Extract the (X, Y) coordinate from the center of the cell holding the provided text.  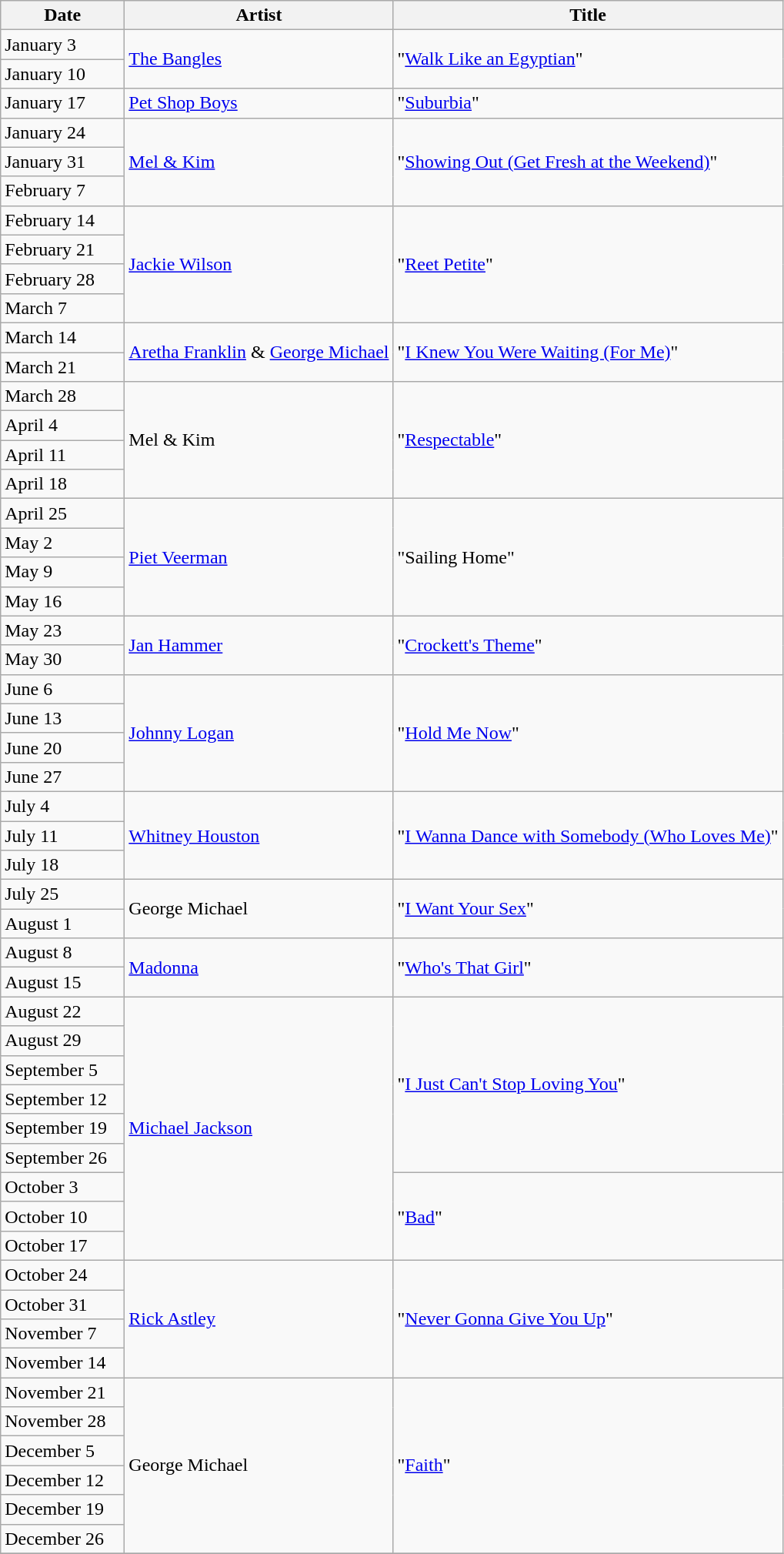
Michael Jackson (259, 1128)
Johnny Logan (259, 733)
September 12 (63, 1099)
November 21 (63, 1392)
July 4 (63, 806)
Title (588, 15)
August 1 (63, 924)
Piet Veerman (259, 557)
Madonna (259, 967)
Date (63, 15)
October 24 (63, 1275)
November 7 (63, 1334)
August 8 (63, 953)
March 21 (63, 367)
October 17 (63, 1245)
"Respectable" (588, 440)
July 18 (63, 865)
May 30 (63, 660)
The Bangles (259, 59)
"I Want Your Sex" (588, 909)
October 10 (63, 1216)
June 6 (63, 689)
"Who's That Girl" (588, 967)
"Sailing Home" (588, 557)
"Crockett's Theme" (588, 645)
September 19 (63, 1128)
July 25 (63, 894)
"Suburbia" (588, 103)
April 25 (63, 513)
January 17 (63, 103)
April 11 (63, 455)
October 31 (63, 1305)
"Bad" (588, 1216)
February 14 (63, 220)
July 11 (63, 835)
May 2 (63, 543)
April 4 (63, 426)
January 31 (63, 162)
Rick Astley (259, 1318)
September 5 (63, 1070)
February 28 (63, 279)
March 14 (63, 337)
February 7 (63, 191)
October 3 (63, 1187)
"Never Gonna Give You Up" (588, 1318)
December 5 (63, 1451)
"Showing Out (Get Fresh at the Weekend)" (588, 162)
"I Knew You Were Waiting (For Me)" (588, 352)
"I Wanna Dance with Somebody (Who Loves Me)" (588, 835)
December 12 (63, 1480)
Jackie Wilson (259, 264)
"I Just Can't Stop Loving You" (588, 1084)
June 27 (63, 777)
January 3 (63, 45)
March 28 (63, 396)
Jan Hammer (259, 645)
Aretha Franklin & George Michael (259, 352)
Whitney Houston (259, 835)
June 20 (63, 747)
December 26 (63, 1539)
"Hold Me Now" (588, 733)
May 9 (63, 572)
November 14 (63, 1363)
August 29 (63, 1041)
January 10 (63, 74)
Artist (259, 15)
"Walk Like an Egyptian" (588, 59)
November 28 (63, 1422)
August 15 (63, 982)
January 24 (63, 132)
March 7 (63, 308)
"Reet Petite" (588, 264)
December 19 (63, 1509)
April 18 (63, 484)
May 23 (63, 630)
"Faith" (588, 1465)
September 26 (63, 1158)
February 21 (63, 249)
May 16 (63, 601)
Pet Shop Boys (259, 103)
June 13 (63, 718)
August 22 (63, 1011)
